Capture the cell that displays the provided text and extract its (X, Y) central coordinate. 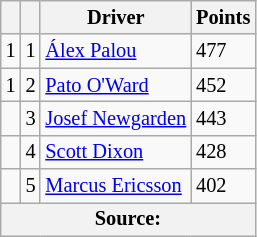
402 (223, 186)
452 (223, 85)
Driver (116, 17)
4 (31, 152)
428 (223, 152)
Josef Newgarden (116, 118)
3 (31, 118)
Álex Palou (116, 51)
2 (31, 85)
443 (223, 118)
5 (31, 186)
Points (223, 17)
Marcus Ericsson (116, 186)
477 (223, 51)
Pato O'Ward (116, 85)
Source: (128, 219)
Scott Dixon (116, 152)
